Identify which cell holds the provided text, then report its (X, Y) central coordinate. 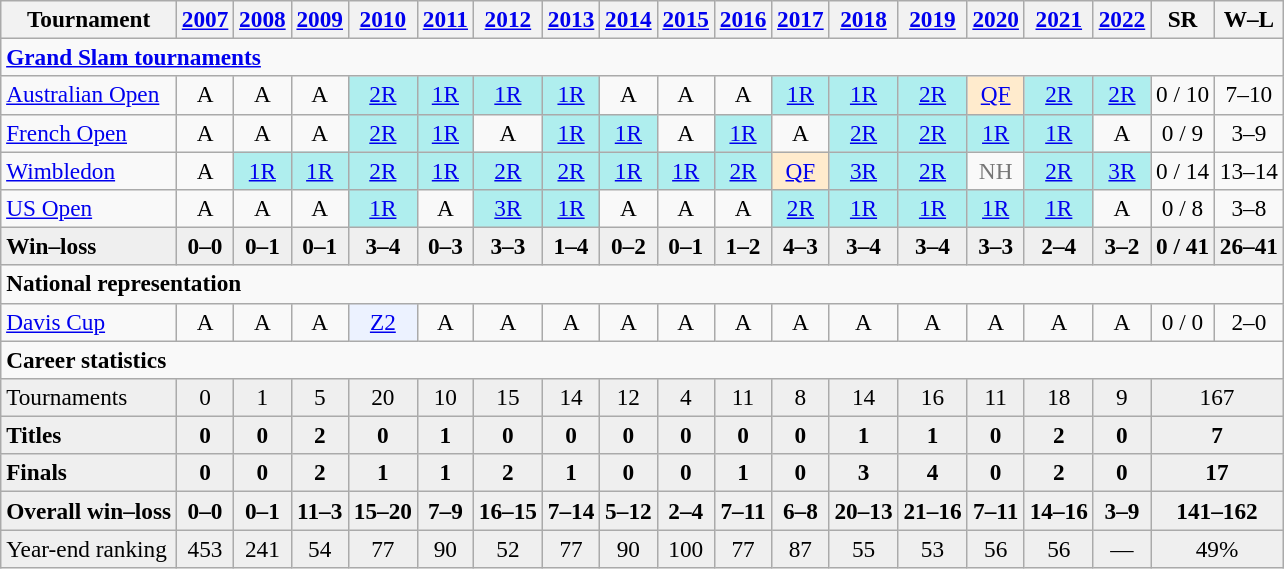
1–4 (570, 246)
453 (204, 548)
7–14 (570, 510)
10 (445, 397)
0 / 10 (1183, 95)
4–3 (800, 246)
7–10 (1248, 95)
Year-end ranking (89, 548)
2007 (204, 19)
167 (1218, 397)
Australian Open (89, 95)
13–14 (1248, 170)
5–12 (628, 510)
55 (864, 548)
Z2 (382, 322)
Win–loss (89, 246)
2009 (320, 19)
Tournaments (89, 397)
2017 (800, 19)
Career statistics (642, 359)
141–162 (1218, 510)
2–0 (1248, 322)
0–3 (445, 246)
18 (1058, 397)
6–8 (800, 510)
12 (628, 397)
7 (1218, 435)
16–15 (508, 510)
2013 (570, 19)
Tournament (89, 19)
2015 (686, 19)
49% (1218, 548)
Wimbledon (89, 170)
2020 (996, 19)
0 / 0 (1183, 322)
54 (320, 548)
16 (932, 397)
SR (1183, 19)
2010 (382, 19)
100 (686, 548)
0 / 14 (1183, 170)
26–41 (1248, 246)
2014 (628, 19)
W–L (1248, 19)
21–16 (932, 510)
2021 (1058, 19)
Finals (89, 473)
15–20 (382, 510)
5 (320, 397)
0 / 8 (1183, 208)
2012 (508, 19)
0–2 (628, 246)
241 (262, 548)
1–2 (742, 246)
52 (508, 548)
Titles (89, 435)
20–13 (864, 510)
14–16 (1058, 510)
2022 (1122, 19)
11–3 (320, 510)
15 (508, 397)
87 (800, 548)
French Open (89, 133)
53 (932, 548)
3–2 (1122, 246)
0 / 41 (1183, 246)
3 (864, 473)
2018 (864, 19)
7–9 (445, 510)
National representation (642, 284)
US Open (89, 208)
20 (382, 397)
2019 (932, 19)
Davis Cup (89, 322)
17 (1218, 473)
0 / 9 (1183, 133)
2011 (445, 19)
Grand Slam tournaments (642, 57)
— (1122, 548)
9 (1122, 397)
8 (800, 397)
2016 (742, 19)
Overall win–loss (89, 510)
NH (996, 170)
2008 (262, 19)
3–8 (1248, 208)
